Detect which cell encompasses the target text, then output its [x, y] center coordinate. 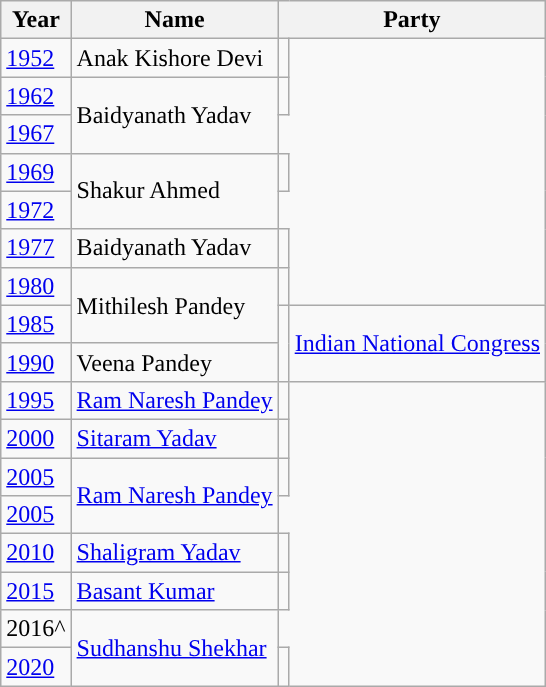
2000 [36, 438]
Basant Kumar [174, 591]
1972 [36, 210]
Party [412, 20]
1977 [36, 248]
Sudhanshu Shekhar [174, 648]
Mithilesh Pandey [174, 305]
Indian National Congress [417, 343]
Year [36, 20]
Shaligram Yadav [174, 553]
Sitaram Yadav [174, 438]
2010 [36, 553]
Shakur Ahmed [174, 191]
2020 [36, 667]
1969 [36, 172]
2015 [36, 591]
1995 [36, 400]
Name [174, 20]
1980 [36, 286]
2016^ [36, 629]
1967 [36, 134]
1952 [36, 58]
Anak Kishore Devi [174, 58]
1985 [36, 324]
Veena Pandey [174, 362]
1990 [36, 362]
1962 [36, 96]
